Determine the [x, y] coordinate at the center of the cell enclosing the given text.  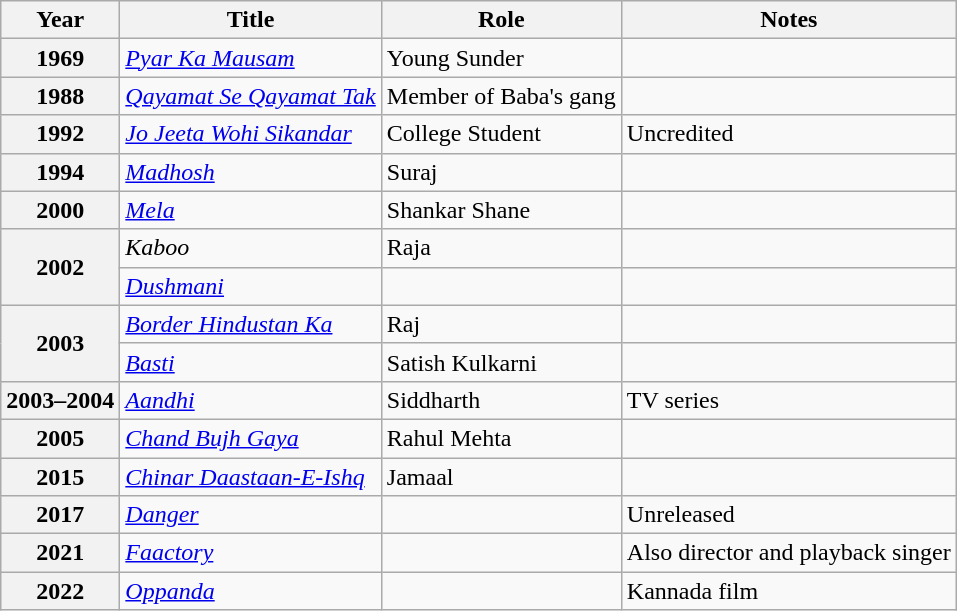
Jamaal [501, 477]
1988 [60, 96]
Qayamat Se Qayamat Tak [250, 96]
Kaboo [250, 248]
Suraj [501, 172]
2003–2004 [60, 400]
Role [501, 20]
Shankar Shane [501, 210]
2003 [60, 343]
Unreleased [788, 515]
TV series [788, 400]
2021 [60, 553]
2017 [60, 515]
Raj [501, 324]
2005 [60, 438]
Madhosh [250, 172]
Satish Kulkarni [501, 362]
2000 [60, 210]
Title [250, 20]
Jo Jeeta Wohi Sikandar [250, 134]
Oppanda [250, 591]
Faactory [250, 553]
Danger [250, 515]
1992 [60, 134]
Year [60, 20]
1994 [60, 172]
College Student [501, 134]
Siddharth [501, 400]
Chinar Daastaan-E-Ishq [250, 477]
Border Hindustan Ka [250, 324]
Also director and playback singer [788, 553]
Dushmani [250, 286]
Basti [250, 362]
Pyar Ka Mausam [250, 58]
2022 [60, 591]
1969 [60, 58]
Chand Bujh Gaya [250, 438]
Uncredited [788, 134]
2015 [60, 477]
Rahul Mehta [501, 438]
Member of Baba's gang [501, 96]
Notes [788, 20]
Aandhi [250, 400]
Mela [250, 210]
Kannada film [788, 591]
2002 [60, 267]
Raja [501, 248]
Young Sunder [501, 58]
